Return the (X, Y) coordinate for the center point of the cell that contains the specified text.  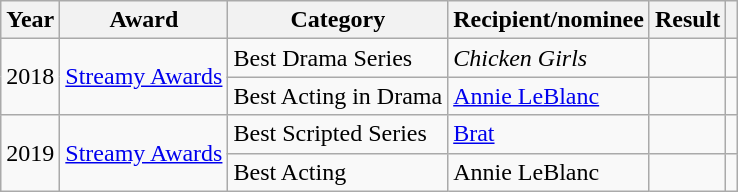
Best Drama Series (338, 58)
Best Acting in Drama (338, 96)
Result (687, 20)
Best Acting (338, 172)
Category (338, 20)
Best Scripted Series (338, 134)
Chicken Girls (549, 58)
Recipient/nominee (549, 20)
2018 (30, 77)
Brat (549, 134)
Year (30, 20)
2019 (30, 153)
Award (144, 20)
